Extract the (x, y) coordinate from the center of the cell holding the provided text.  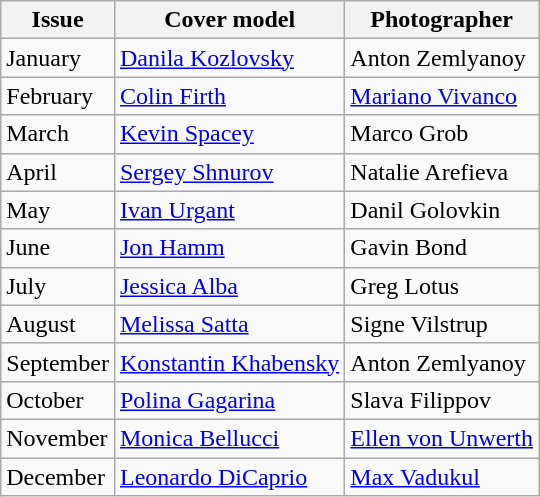
Polina Gagarina (229, 400)
Natalie Arefieva (442, 172)
Issue (58, 20)
Signe Vilstrup (442, 324)
February (58, 96)
August (58, 324)
March (58, 134)
Kevin Spacey (229, 134)
Slava Filippov (442, 400)
Danila Kozlovsky (229, 58)
Greg Lotus (442, 286)
Gavin Bond (442, 248)
Mariano Vivanco (442, 96)
Ellen von Unwerth (442, 438)
Photographer (442, 20)
Marco Grob (442, 134)
Max Vadukul (442, 477)
Monica Bellucci (229, 438)
January (58, 58)
Jon Hamm (229, 248)
Colin Firth (229, 96)
Jessica Alba (229, 286)
July (58, 286)
May (58, 210)
Ivan Urgant (229, 210)
Konstantin Khabensky (229, 362)
October (58, 400)
April (58, 172)
Sergey Shnurov (229, 172)
Danil Golovkin (442, 210)
November (58, 438)
September (58, 362)
Melissa Satta (229, 324)
June (58, 248)
December (58, 477)
Cover model (229, 20)
Leonardo DiCaprio (229, 477)
